Search for the cell housing the specified text and yield its [x, y] center coordinate. 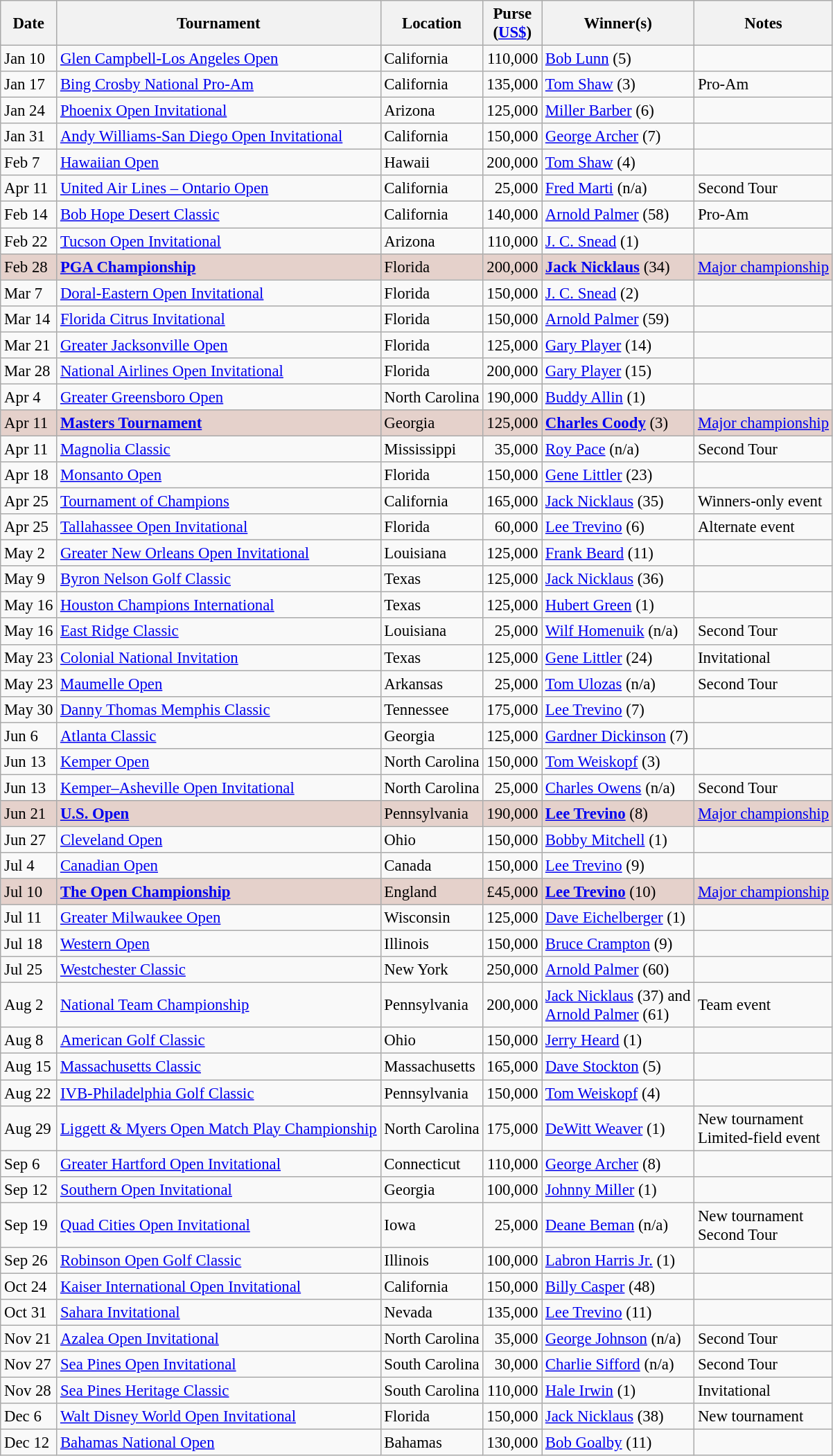
J. C. Snead (2) [618, 293]
Tom Weiskopf (3) [618, 762]
Western Open [219, 944]
Jan 10 [29, 59]
Jul 4 [29, 866]
Cleveland Open [219, 840]
Hale Irwin (1) [618, 1391]
Nov 28 [29, 1391]
Kemper Open [219, 762]
Oct 31 [29, 1313]
Dec 6 [29, 1417]
New tournamentLimited-field event [764, 1128]
Mar 14 [29, 319]
Jan 17 [29, 85]
American Golf Classic [219, 1041]
Jul 25 [29, 970]
Wisconsin [432, 918]
Azalea Open Invitational [219, 1338]
Charles Coody (3) [618, 423]
Andy Williams-San Diego Open Invitational [219, 136]
George Archer (8) [618, 1164]
New tournamentSecond Tour [764, 1225]
Sahara Invitational [219, 1313]
Feb 22 [29, 241]
Gene Littler (24) [618, 657]
Dave Eichelberger (1) [618, 918]
Massachusetts [432, 1067]
J. C. Snead (1) [618, 241]
Hawaiian Open [219, 163]
Tom Weiskopf (4) [618, 1093]
Sep 12 [29, 1189]
Dec 12 [29, 1443]
New tournament [764, 1417]
Sea Pines Open Invitational [219, 1365]
Jack Nicklaus (36) [618, 579]
Buddy Allin (1) [618, 397]
Sep 19 [29, 1225]
30,000 [513, 1365]
New York [432, 970]
DeWitt Weaver (1) [618, 1128]
Location [432, 24]
Colonial National Invitation [219, 657]
Dave Stockton (5) [618, 1067]
130,000 [513, 1443]
Roy Pace (n/a) [618, 449]
Oct 24 [29, 1286]
Notes [764, 24]
Quad Cities Open Invitational [219, 1225]
Walt Disney World Open Invitational [219, 1417]
Frank Beard (11) [618, 553]
Gary Player (15) [618, 371]
Lee Trevino (6) [618, 527]
PGA Championship [219, 267]
Greater Milwaukee Open [219, 918]
Tournament of Champions [219, 501]
Team event [764, 1006]
Jerry Heard (1) [618, 1041]
Lee Trevino (7) [618, 709]
Bobby Mitchell (1) [618, 840]
Mar 28 [29, 371]
Greater Hartford Open Invitational [219, 1164]
Sep 6 [29, 1164]
IVB-Philadelphia Golf Classic [219, 1093]
Jun 27 [29, 840]
The Open Championship [219, 892]
Gardner Dickinson (7) [618, 736]
Jack Nicklaus (34) [618, 267]
Aug 8 [29, 1041]
Deane Beman (n/a) [618, 1225]
Sea Pines Heritage Classic [219, 1391]
Tom Ulozas (n/a) [618, 684]
Jan 31 [29, 136]
Westchester Classic [219, 970]
Canada [432, 866]
£45,000 [513, 892]
Alternate event [764, 527]
Arnold Palmer (59) [618, 319]
Bahamas National Open [219, 1443]
Iowa [432, 1225]
Greater Jacksonville Open [219, 345]
Tallahassee Open Invitational [219, 527]
Massachusetts Classic [219, 1067]
Jan 24 [29, 111]
Miller Barber (6) [618, 111]
Jul 11 [29, 918]
140,000 [513, 215]
Jun 6 [29, 736]
May 30 [29, 709]
Nov 27 [29, 1365]
Date [29, 24]
Greater Greensboro Open [219, 397]
Florida Citrus Invitational [219, 319]
Arnold Palmer (58) [618, 215]
Fred Marti (n/a) [618, 189]
Nevada [432, 1313]
Bruce Crampton (9) [618, 944]
Maumelle Open [219, 684]
Jul 18 [29, 944]
Apr 4 [29, 397]
Charles Owens (n/a) [618, 788]
Sep 26 [29, 1261]
May 2 [29, 553]
Gary Player (14) [618, 345]
Masters Tournament [219, 423]
Hawaii [432, 163]
Purse(US$) [513, 24]
Jun 21 [29, 814]
Winners-only event [764, 501]
Aug 22 [29, 1093]
Mar 7 [29, 293]
United Air Lines – Ontario Open [219, 189]
May 9 [29, 579]
Aug 2 [29, 1006]
Arnold Palmer (60) [618, 970]
Kemper–Asheville Open Invitational [219, 788]
Apr 18 [29, 475]
Winner(s) [618, 24]
Mar 21 [29, 345]
Jack Nicklaus (38) [618, 1417]
Tennessee [432, 709]
Liggett & Myers Open Match Play Championship [219, 1128]
National Airlines Open Invitational [219, 371]
Mississippi [432, 449]
Jack Nicklaus (37) and Arnold Palmer (61) [618, 1006]
Billy Casper (48) [618, 1286]
Magnolia Classic [219, 449]
Bob Hope Desert Classic [219, 215]
Aug 29 [29, 1128]
National Team Championship [219, 1006]
Aug 15 [29, 1067]
Tom Shaw (3) [618, 85]
Bob Goalby (11) [618, 1443]
Greater New Orleans Open Invitational [219, 553]
Byron Nelson Golf Classic [219, 579]
60,000 [513, 527]
Hubert Green (1) [618, 605]
Lee Trevino (8) [618, 814]
Glen Campbell-Los Angeles Open [219, 59]
Labron Harris Jr. (1) [618, 1261]
Jul 10 [29, 892]
Doral-Eastern Open Invitational [219, 293]
East Ridge Classic [219, 632]
Phoenix Open Invitational [219, 111]
Robinson Open Golf Classic [219, 1261]
Lee Trevino (10) [618, 892]
Bing Crosby National Pro-Am [219, 85]
Connecticut [432, 1164]
Tournament [219, 24]
Nov 21 [29, 1338]
Monsanto Open [219, 475]
Lee Trevino (9) [618, 866]
Jack Nicklaus (35) [618, 501]
Johnny Miller (1) [618, 1189]
Arkansas [432, 684]
Lee Trevino (11) [618, 1313]
250,000 [513, 970]
England [432, 892]
George Archer (7) [618, 136]
Feb 14 [29, 215]
Houston Champions International [219, 605]
Bahamas [432, 1443]
Charlie Sifford (n/a) [618, 1365]
Danny Thomas Memphis Classic [219, 709]
George Johnson (n/a) [618, 1338]
Atlanta Classic [219, 736]
Feb 28 [29, 267]
Wilf Homenuik (n/a) [618, 632]
U.S. Open [219, 814]
Kaiser International Open Invitational [219, 1286]
Southern Open Invitational [219, 1189]
Bob Lunn (5) [618, 59]
Tom Shaw (4) [618, 163]
Tucson Open Invitational [219, 241]
Canadian Open [219, 866]
Feb 7 [29, 163]
Gene Littler (23) [618, 475]
